Detect which cell encompasses the target text, then output its (X, Y) center coordinate. 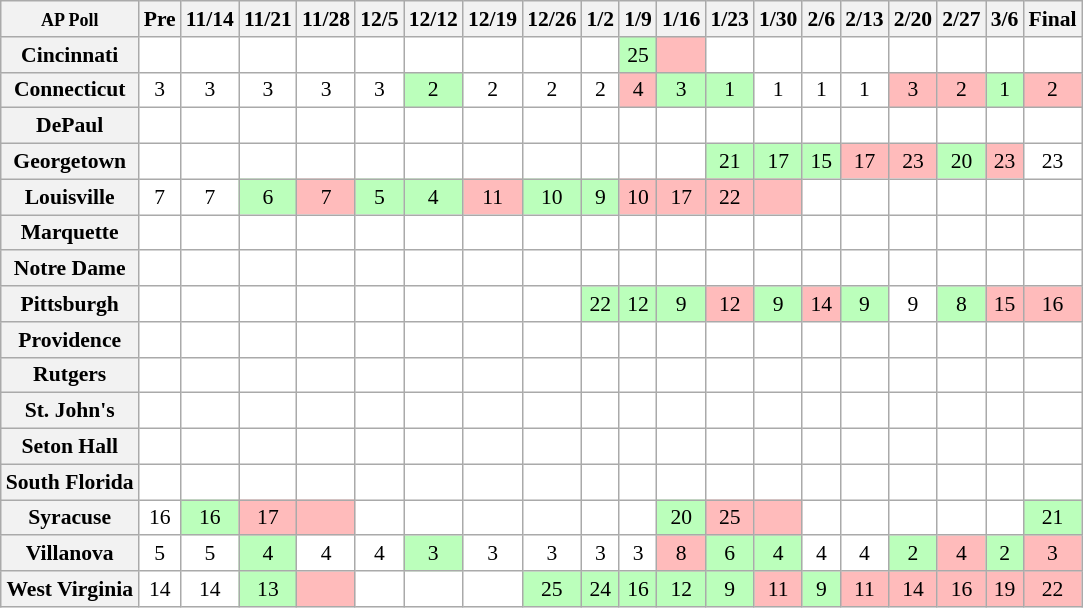
Marquette (70, 233)
Connecticut (70, 90)
2/13 (864, 19)
2/20 (914, 19)
South Florida (70, 482)
19 (1005, 589)
Pittsburgh (70, 304)
1/23 (730, 19)
Final (1052, 19)
12/19 (492, 19)
Seton Hall (70, 447)
1/2 (601, 19)
12/26 (552, 19)
West Virginia (70, 589)
Providence (70, 340)
Georgetown (70, 162)
Rutgers (70, 375)
Notre Dame (70, 269)
3/6 (1005, 19)
11/21 (268, 19)
1/30 (778, 19)
Pre (160, 19)
24 (601, 589)
DePaul (70, 126)
12/5 (380, 19)
Cincinnati (70, 55)
1/9 (638, 19)
1/16 (682, 19)
Louisville (70, 197)
2/27 (962, 19)
Villanova (70, 554)
12/12 (434, 19)
11/14 (210, 19)
Syracuse (70, 518)
St. John's (70, 411)
2/6 (821, 19)
13 (268, 589)
AP Poll (70, 19)
11/28 (326, 19)
